Locate the cell with the specified text and output its [X, Y] center coordinate. 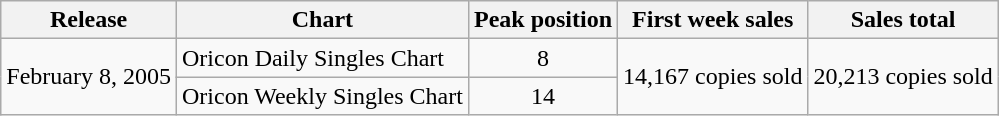
14 [542, 96]
Release [89, 20]
February 8, 2005 [89, 77]
Oricon Weekly Singles Chart [322, 96]
20,213 copies sold [903, 77]
Oricon Daily Singles Chart [322, 58]
Peak position [542, 20]
14,167 copies sold [713, 77]
8 [542, 58]
First week sales [713, 20]
Sales total [903, 20]
Chart [322, 20]
